Capture the cell that displays the provided text and extract its (x, y) central coordinate. 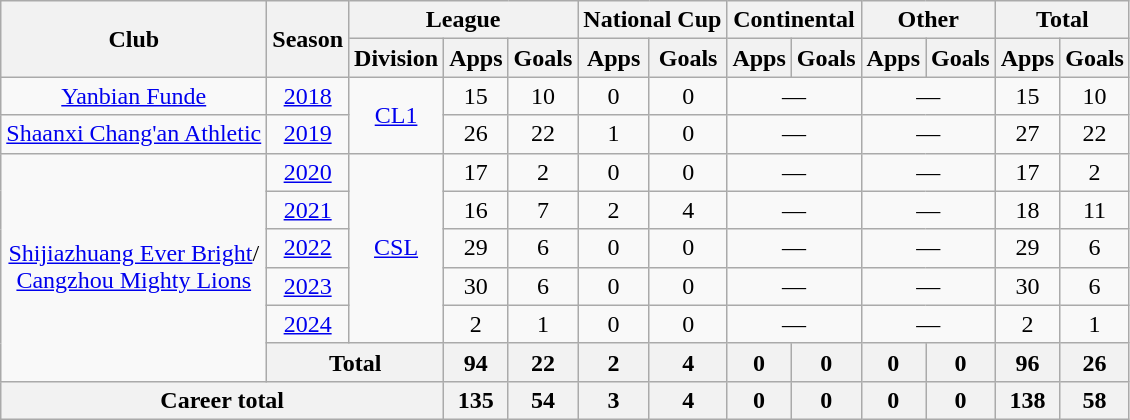
Club (134, 39)
2020 (308, 172)
Season (308, 39)
2023 (308, 286)
2018 (308, 96)
135 (476, 400)
League (464, 20)
27 (1027, 134)
94 (476, 362)
96 (1027, 362)
2019 (308, 134)
3 (614, 400)
54 (543, 400)
Career total (222, 400)
National Cup (652, 20)
Continental (794, 20)
CL1 (396, 115)
11 (1095, 210)
Division (396, 58)
Shaanxi Chang'an Athletic (134, 134)
2021 (308, 210)
2022 (308, 248)
Other (928, 20)
Shijiazhuang Ever Bright/Cangzhou Mighty Lions (134, 267)
2024 (308, 324)
18 (1027, 210)
CSL (396, 248)
58 (1095, 400)
7 (543, 210)
16 (476, 210)
138 (1027, 400)
Yanbian Funde (134, 96)
